Provide the [x, y] coordinate of the cell's center where the given text is located.  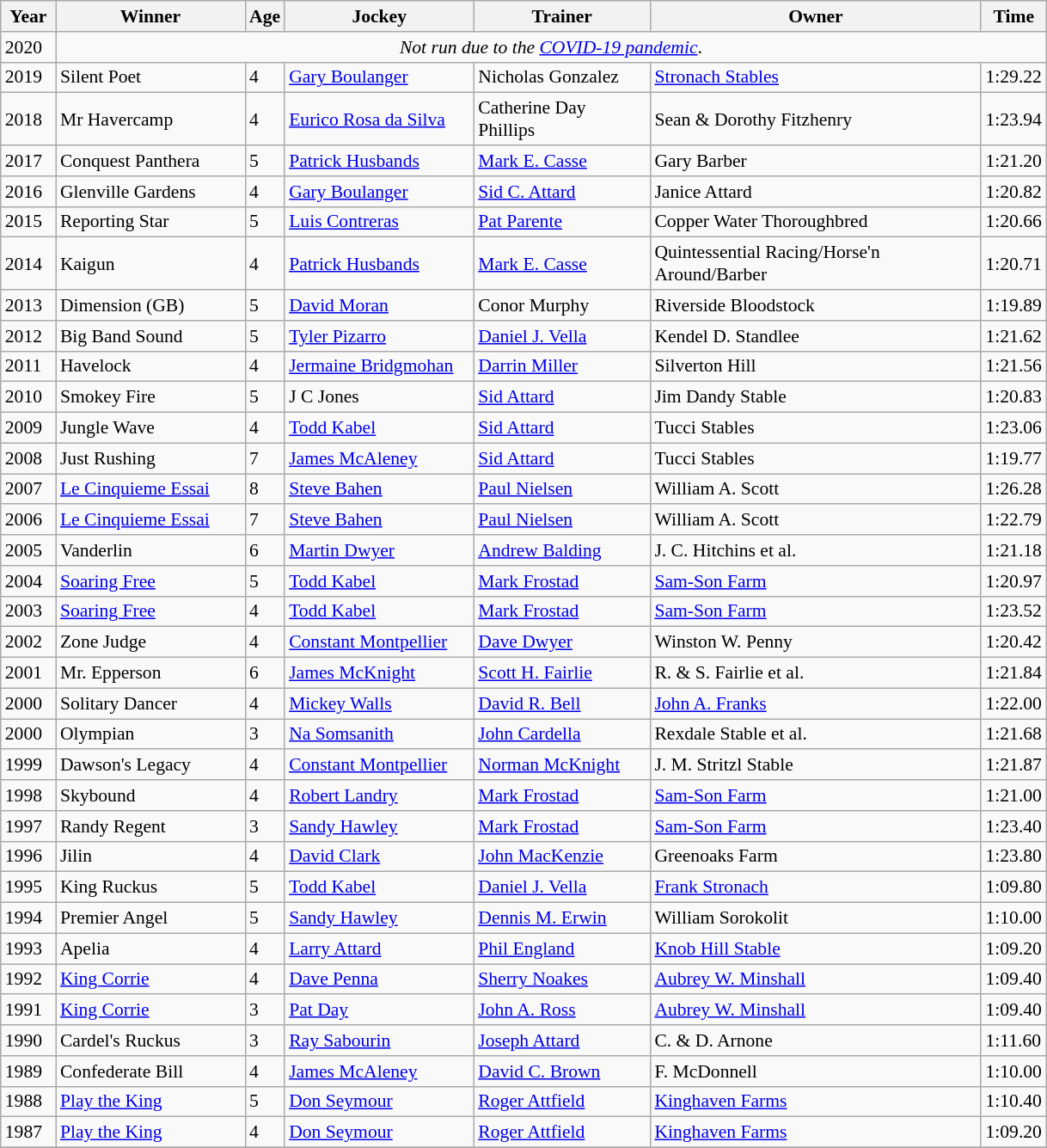
1989 [28, 1071]
1:21.62 [1013, 336]
1:21.56 [1013, 366]
Catherine Day Phillips [562, 119]
David R. Bell [562, 703]
1991 [28, 1010]
Vanderlin [150, 550]
Luis Contreras [379, 222]
1988 [28, 1102]
Jilin [150, 856]
Solitary Dancer [150, 703]
Joseph Attard [562, 1041]
1:21.20 [1013, 161]
2017 [28, 161]
2020 [28, 47]
Kendel D. Standlee [815, 336]
Skybound [150, 795]
Smokey Fire [150, 397]
1996 [28, 856]
2002 [28, 642]
Age [265, 16]
Owner [815, 16]
Nicholas Gonzalez [562, 77]
1:21.84 [1013, 673]
1992 [28, 979]
David Clark [379, 856]
J. M. Stritzl Stable [815, 765]
1995 [28, 887]
1:20.66 [1013, 222]
John Cardella [562, 734]
1:21.68 [1013, 734]
Just Rushing [150, 458]
Jermaine Bridgmohan [379, 366]
Phil England [562, 948]
William Sorokolit [815, 918]
Dave Penna [379, 979]
Stronach Stables [815, 77]
2018 [28, 119]
Olympian [150, 734]
2010 [28, 397]
Silverton Hill [815, 366]
Gary Barber [815, 161]
1997 [28, 826]
8 [265, 489]
Frank Stronach [815, 887]
John A. Ross [562, 1010]
Not run due to the COVID-19 pandemic. [551, 47]
Kaigun [150, 263]
2004 [28, 581]
Mr. Epperson [150, 673]
1:29.22 [1013, 77]
Eurico Rosa da Silva [379, 119]
Zone Judge [150, 642]
John A. Franks [815, 703]
Confederate Bill [150, 1071]
1999 [28, 765]
1:20.97 [1013, 581]
Premier Angel [150, 918]
Reporting Star [150, 222]
Silent Poet [150, 77]
2019 [28, 77]
J. C. Hitchins et al. [815, 550]
1:09.80 [1013, 887]
Trainer [562, 16]
1998 [28, 795]
Havelock [150, 366]
Dimension (GB) [150, 305]
2003 [28, 611]
Janice Attard [815, 192]
Conquest Panthera [150, 161]
Quintessential Racing/Horse'n Around/Barber [815, 263]
1:19.89 [1013, 305]
Cardel's Ruckus [150, 1041]
1:23.80 [1013, 856]
Mickey Walls [379, 703]
Andrew Balding [562, 550]
Time [1013, 16]
1:21.87 [1013, 765]
Sherry Noakes [562, 979]
Glenville Gardens [150, 192]
Knob Hill Stable [815, 948]
2008 [28, 458]
Jungle Wave [150, 428]
Greenoaks Farm [815, 856]
2013 [28, 305]
2005 [28, 550]
Dave Dwyer [562, 642]
Year [28, 16]
Randy Regent [150, 826]
Dennis M. Erwin [562, 918]
Martin Dwyer [379, 550]
2009 [28, 428]
Copper Water Thoroughbred [815, 222]
Big Band Sound [150, 336]
King Ruckus [150, 887]
Conor Murphy [562, 305]
Jockey [379, 16]
2001 [28, 673]
James McKnight [379, 673]
1:10.40 [1013, 1102]
2016 [28, 192]
F. McDonnell [815, 1071]
Riverside Bloodstock [815, 305]
1:20.42 [1013, 642]
Jim Dandy Stable [815, 397]
John MacKenzie [562, 856]
1:19.77 [1013, 458]
1:23.06 [1013, 428]
1994 [28, 918]
Sid C. Attard [562, 192]
Darrin Miller [562, 366]
1993 [28, 948]
2006 [28, 520]
J C Jones [379, 397]
2014 [28, 263]
Tyler Pizarro [379, 336]
1:22.79 [1013, 520]
1:21.00 [1013, 795]
David Moran [379, 305]
Mr Havercamp [150, 119]
1:20.82 [1013, 192]
Sean & Dorothy Fitzhenry [815, 119]
1:23.52 [1013, 611]
1:20.71 [1013, 263]
1:21.18 [1013, 550]
1:23.94 [1013, 119]
Winner [150, 16]
Winston W. Penny [815, 642]
1:26.28 [1013, 489]
Norman McKnight [562, 765]
1:23.40 [1013, 826]
2012 [28, 336]
Ray Sabourin [379, 1041]
2015 [28, 222]
Robert Landry [379, 795]
Apelia [150, 948]
R. & S. Fairlie et al. [815, 673]
1990 [28, 1041]
Pat Parente [562, 222]
2007 [28, 489]
Na Somsanith [379, 734]
1:22.00 [1013, 703]
1987 [28, 1133]
Dawson's Legacy [150, 765]
C. & D. Arnone [815, 1041]
2011 [28, 366]
1:20.83 [1013, 397]
Larry Attard [379, 948]
Pat Day [379, 1010]
Scott H. Fairlie [562, 673]
Rexdale Stable et al. [815, 734]
1:11.60 [1013, 1041]
David C. Brown [562, 1071]
